Extract the [x, y] coordinate from the center of the cell holding the provided text.  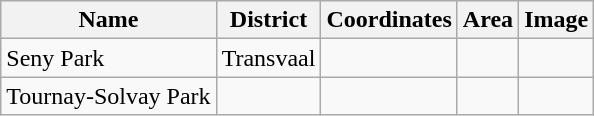
Image [556, 20]
District [268, 20]
Area [488, 20]
Name [108, 20]
Transvaal [268, 58]
Tournay-Solvay Park [108, 96]
Coordinates [389, 20]
Seny Park [108, 58]
